Capture the cell that displays the provided text and extract its (X, Y) central coordinate. 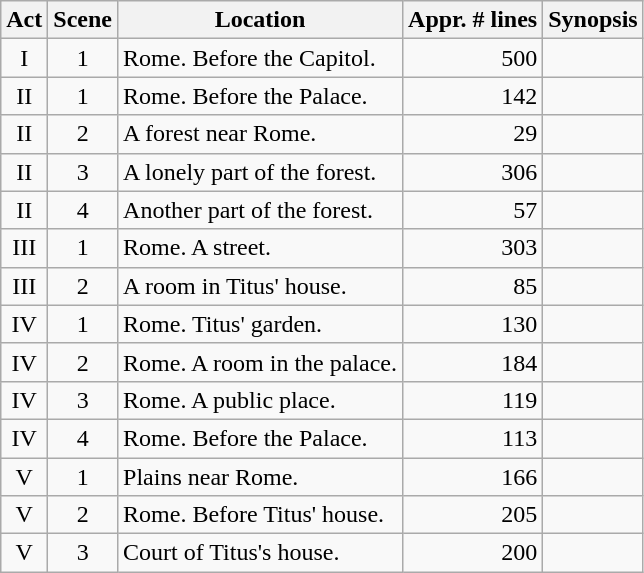
166 (473, 477)
Court of Titus's house. (260, 553)
500 (473, 58)
119 (473, 400)
Rome. Before the Capitol. (260, 58)
130 (473, 324)
Rome. A room in the palace. (260, 362)
306 (473, 172)
Rome. Titus' garden. (260, 324)
Scene (83, 20)
A room in Titus' house. (260, 286)
Another part of the forest. (260, 210)
A lonely part of the forest. (260, 172)
Act (24, 20)
57 (473, 210)
I (24, 58)
85 (473, 286)
184 (473, 362)
Rome. Before Titus' house. (260, 515)
200 (473, 553)
29 (473, 134)
205 (473, 515)
Rome. A public place. (260, 400)
142 (473, 96)
Plains near Rome. (260, 477)
A forest near Rome. (260, 134)
Synopsis (593, 20)
303 (473, 248)
Location (260, 20)
113 (473, 438)
Rome. A street. (260, 248)
Appr. # lines (473, 20)
